Extract the (X, Y) coordinate from the center of the cell holding the provided text.  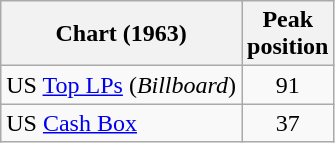
US Cash Box (122, 123)
Peakposition (288, 34)
91 (288, 85)
Chart (1963) (122, 34)
US Top LPs (Billboard) (122, 85)
37 (288, 123)
